Locate the cell with the specified text and output its [X, Y] center coordinate. 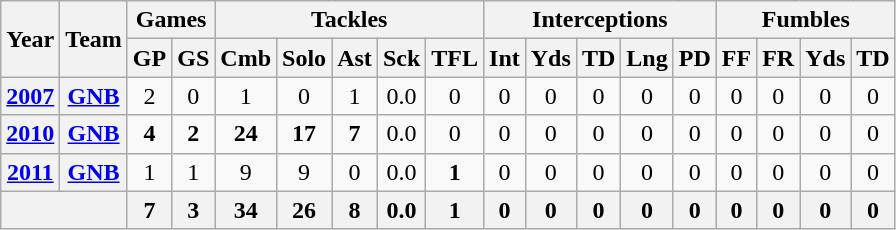
FF [736, 58]
24 [246, 134]
3 [194, 210]
2007 [30, 96]
Int [505, 58]
GP [149, 58]
2011 [30, 172]
GS [194, 58]
Year [30, 39]
Fumbles [806, 20]
Cmb [246, 58]
Solo [304, 58]
Ast [355, 58]
2010 [30, 134]
4 [149, 134]
34 [246, 210]
Team [94, 39]
Interceptions [600, 20]
17 [304, 134]
Games [170, 20]
26 [304, 210]
Tackles [350, 20]
TFL [455, 58]
8 [355, 210]
FR [778, 58]
Lng [647, 58]
PD [694, 58]
Sck [401, 58]
